Return (X, Y) of the center of cell containing provided text 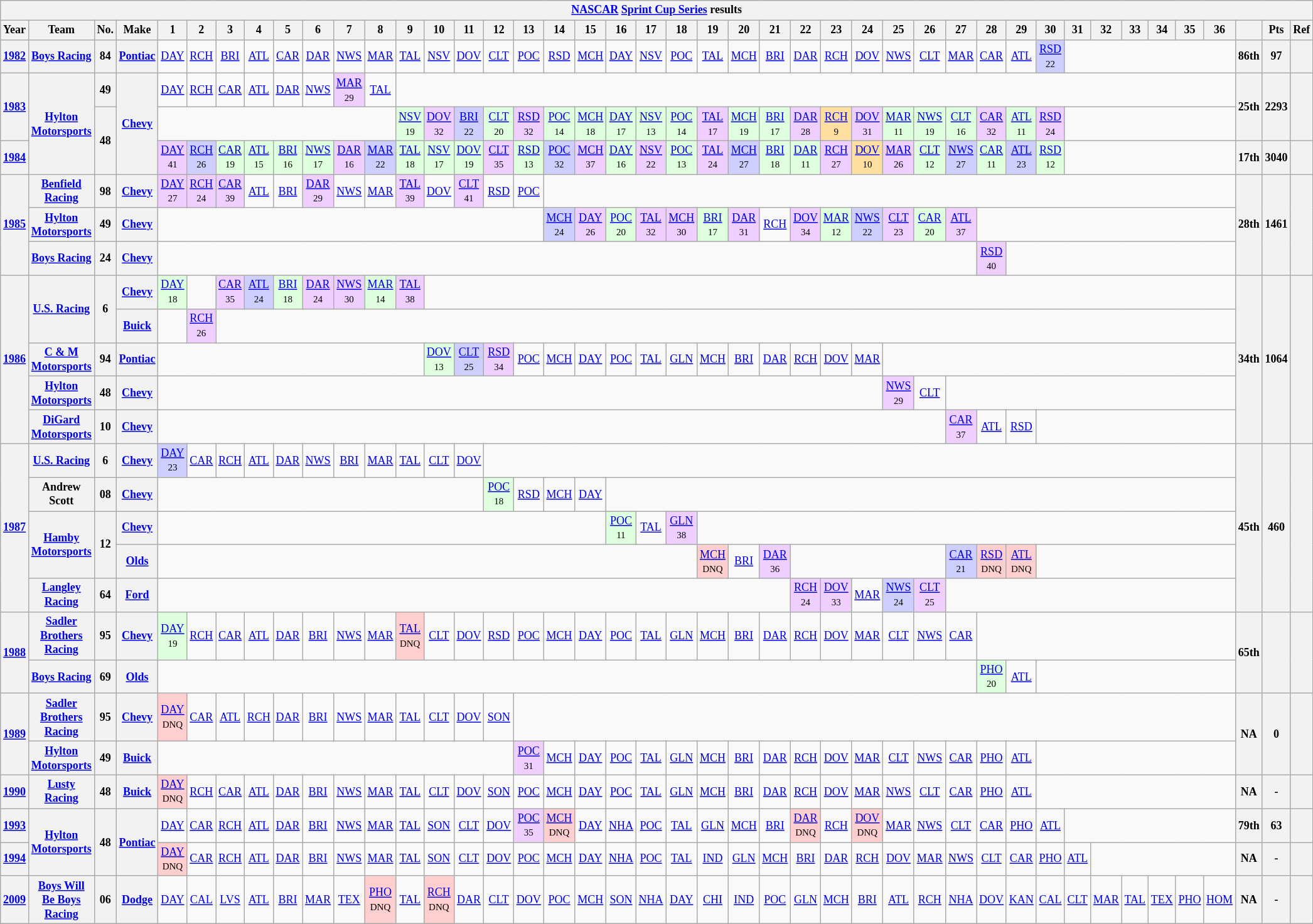
79th (1249, 826)
RSD24 (1051, 124)
Ref (1302, 30)
CAR21 (961, 561)
CAR35 (230, 292)
Hamby Motorsports (62, 544)
MCH24 (559, 225)
DAY41 (173, 157)
RCHDNQ (439, 900)
NSV17 (439, 157)
23 (836, 30)
11 (469, 30)
DAY16 (621, 157)
LVS (230, 900)
MAR14 (380, 292)
DARDNQ (806, 826)
C & M Motorsports (62, 359)
63 (1277, 826)
NWS19 (930, 124)
RSD34 (499, 359)
1064 (1277, 359)
DOV31 (867, 124)
DAR24 (318, 292)
27 (961, 30)
Make (137, 30)
1987 (15, 528)
DAR11 (806, 157)
18 (682, 30)
2 (201, 30)
GLN38 (682, 528)
CAR32 (992, 124)
CHI (713, 900)
RCH27 (836, 157)
POC32 (559, 157)
1986 (15, 359)
34th (1249, 359)
0 (1277, 734)
460 (1277, 528)
Lusty Racing (62, 792)
7 (349, 30)
DAY23 (173, 460)
ATL37 (961, 225)
RSD12 (1051, 157)
Andrew Scott (62, 494)
34 (1162, 30)
POC18 (499, 494)
Ford (137, 595)
RCH9 (836, 124)
1982 (15, 56)
CLT12 (930, 157)
ATL15 (259, 157)
35 (1190, 30)
94 (105, 359)
DAY19 (173, 636)
NWS17 (318, 157)
08 (105, 494)
NSV19 (410, 124)
1988 (15, 653)
RSD40 (992, 258)
MCH18 (591, 124)
97 (1277, 56)
NWS30 (349, 292)
98 (105, 191)
HOM (1220, 900)
CLT41 (469, 191)
1985 (15, 225)
DOV33 (836, 595)
TAL39 (410, 191)
NASCAR Sprint Cup Series results (656, 10)
1990 (15, 792)
RSD32 (529, 124)
17 (651, 30)
8 (380, 30)
29 (1021, 30)
TALDNQ (410, 636)
DAR16 (349, 157)
POC20 (621, 225)
NWS27 (961, 157)
CAR37 (961, 427)
17th (1249, 157)
ATL24 (259, 292)
DOV13 (439, 359)
30 (1051, 30)
26 (930, 30)
31 (1078, 30)
3 (230, 30)
Langley Racing (62, 595)
65th (1249, 653)
CLT16 (961, 124)
Boys Will Be Boys Racing (62, 900)
DAR36 (775, 561)
4 (259, 30)
DAY26 (591, 225)
NWS29 (899, 393)
DOV10 (867, 157)
RSDDNQ (992, 561)
25 (899, 30)
MAR22 (380, 157)
21 (775, 30)
KAN (1021, 900)
NSV13 (651, 124)
NWS24 (899, 595)
22 (806, 30)
16 (621, 30)
DAR28 (806, 124)
DOV34 (806, 225)
RSD13 (529, 157)
28 (992, 30)
3040 (1277, 157)
CAR39 (230, 191)
NWS22 (867, 225)
ATLDNQ (1021, 561)
CAR19 (230, 157)
1989 (15, 734)
9 (410, 30)
TAL24 (713, 157)
1461 (1277, 225)
ATL11 (1021, 124)
15 (591, 30)
20 (744, 30)
25th (1249, 107)
BRI22 (469, 124)
TAL18 (410, 157)
1993 (15, 826)
BRI16 (287, 157)
45th (1249, 528)
Team (62, 30)
DOV19 (469, 157)
DAR29 (318, 191)
PHO20 (992, 677)
MAR29 (349, 90)
DAR31 (744, 225)
32 (1106, 30)
5 (287, 30)
Dodge (137, 900)
TAL38 (410, 292)
DOVDNQ (867, 826)
DiGard Motorsports (62, 427)
POC35 (529, 826)
36 (1220, 30)
CLT35 (499, 157)
POC11 (621, 528)
TAL17 (713, 124)
MCH30 (682, 225)
NSV22 (651, 157)
RSD22 (1051, 56)
CAR20 (930, 225)
13 (529, 30)
CLT23 (899, 225)
Benfield Racing (62, 191)
CAR11 (992, 157)
Year (15, 30)
MCH27 (744, 157)
86th (1249, 56)
28th (1249, 225)
14 (559, 30)
2009 (15, 900)
Pts (1277, 30)
POC13 (682, 157)
CLT20 (499, 124)
MAR11 (899, 124)
DAY18 (173, 292)
ATL23 (1021, 157)
DAY17 (621, 124)
2293 (1277, 107)
MCH37 (591, 157)
POC31 (529, 758)
DOV32 (439, 124)
MCH19 (744, 124)
06 (105, 900)
69 (105, 677)
No. (105, 30)
MAR26 (899, 157)
1 (173, 30)
DAY27 (173, 191)
33 (1135, 30)
1983 (15, 107)
19 (713, 30)
1994 (15, 859)
1984 (15, 157)
64 (105, 595)
TAL32 (651, 225)
84 (105, 56)
MAR12 (836, 225)
PHODNQ (380, 900)
